Return the (x, y) coordinate for the center point of the cell that contains the specified text.  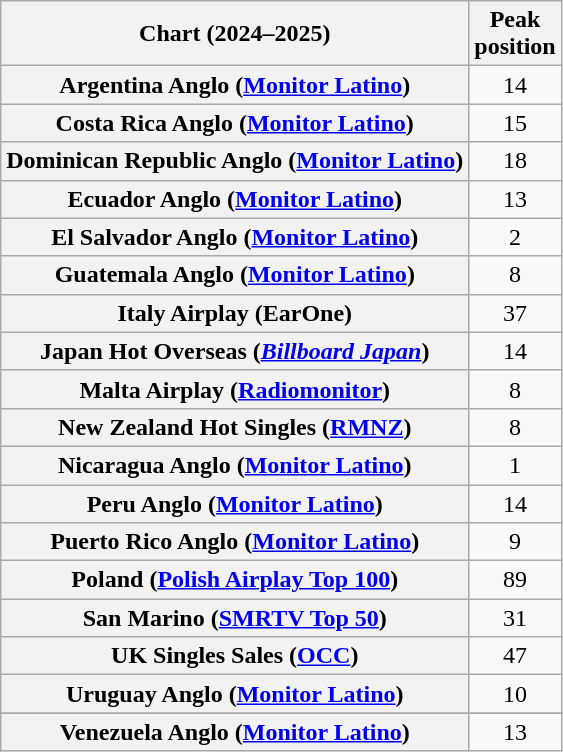
Japan Hot Overseas (Billboard Japan) (235, 351)
9 (515, 542)
El Salvador Anglo (Monitor Latino) (235, 237)
2 (515, 237)
Venezuela Anglo (Monitor Latino) (235, 732)
37 (515, 313)
Costa Rica Anglo (Monitor Latino) (235, 123)
UK Singles Sales (OCC) (235, 656)
Guatemala Anglo (Monitor Latino) (235, 275)
Dominican Republic Anglo (Monitor Latino) (235, 161)
Chart (2024–2025) (235, 34)
Puerto Rico Anglo (Monitor Latino) (235, 542)
San Marino (SMRTV Top 50) (235, 618)
Nicaragua Anglo (Monitor Latino) (235, 465)
1 (515, 465)
89 (515, 580)
10 (515, 694)
47 (515, 656)
Ecuador Anglo (Monitor Latino) (235, 199)
18 (515, 161)
Argentina Anglo (Monitor Latino) (235, 85)
15 (515, 123)
Poland (Polish Airplay Top 100) (235, 580)
Italy Airplay (EarOne) (235, 313)
Uruguay Anglo (Monitor Latino) (235, 694)
New Zealand Hot Singles (RMNZ) (235, 427)
Peakposition (515, 34)
Peru Anglo (Monitor Latino) (235, 503)
Malta Airplay (Radiomonitor) (235, 389)
31 (515, 618)
